For the text-containing cell, return its midpoint in (x, y) coordinate format. 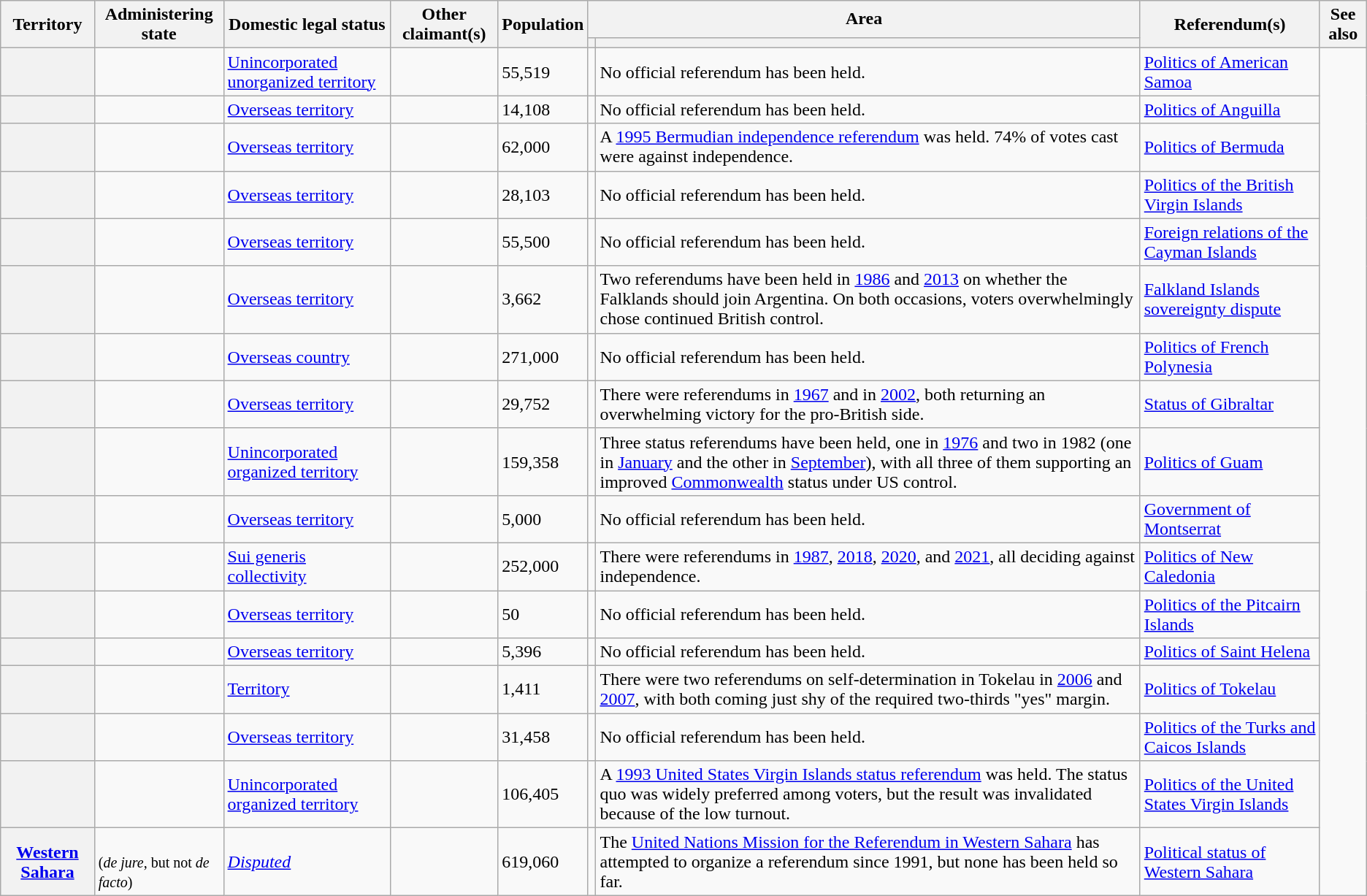
Politics of Saint Helena (1230, 652)
55,500 (543, 242)
Other claimant(s) (444, 25)
Politics of French Polynesia (1230, 356)
Politics of the United States Virgin Islands (1230, 794)
619,060 (543, 862)
14,108 (543, 110)
50 (543, 613)
Population (543, 25)
Sui generis collectivity (307, 567)
(de jure, but not de facto) (159, 862)
Politics of Tokelau (1230, 689)
Referendum(s) (1230, 25)
Administering state (159, 25)
159,358 (543, 462)
1,411 (543, 689)
A 1995 Bermudian independence referendum was held. 74% of votes cast were against independence. (868, 148)
There were referendums in 1967 and in 2002, both returning an overwhelming victory for the pro-British side. (868, 405)
Falkland Islands sovereignty dispute (1230, 299)
Politics of the Pitcairn Islands (1230, 613)
106,405 (543, 794)
Political status of Western Sahara (1230, 862)
Politics of Guam (1230, 462)
Foreign relations of the Cayman Islands (1230, 242)
Politics of the Turks and Caicos Islands (1230, 738)
There were referendums in 1987, 2018, 2020, and 2021, all deciding against independence. (868, 567)
Area (864, 19)
Overseas country (307, 356)
31,458 (543, 738)
There were two referendums on self-determination in Tokelau in 2006 and 2007, with both coming just shy of the required two-thirds "yes" margin. (868, 689)
Disputed (307, 862)
Politics of American Samoa (1230, 72)
3,662 (543, 299)
55,519 (543, 72)
5,396 (543, 652)
271,000 (543, 356)
Politics of Anguilla (1230, 110)
Unincorporated unorganized territory (307, 72)
The United Nations Mission for the Referendum in Western Sahara has attempted to organize a referendum since 1991, but none has been held so far. (868, 862)
See also (1343, 25)
Politics of New Caledonia (1230, 567)
Government of Montserrat (1230, 518)
252,000 (543, 567)
Politics of the British Virgin Islands (1230, 194)
5,000 (543, 518)
29,752 (543, 405)
Status of Gibraltar (1230, 405)
Western Sahara (47, 862)
28,103 (543, 194)
62,000 (543, 148)
Politics of Bermuda (1230, 148)
Domestic legal status (307, 25)
